Search for the cell housing the specified text and yield its (X, Y) center coordinate. 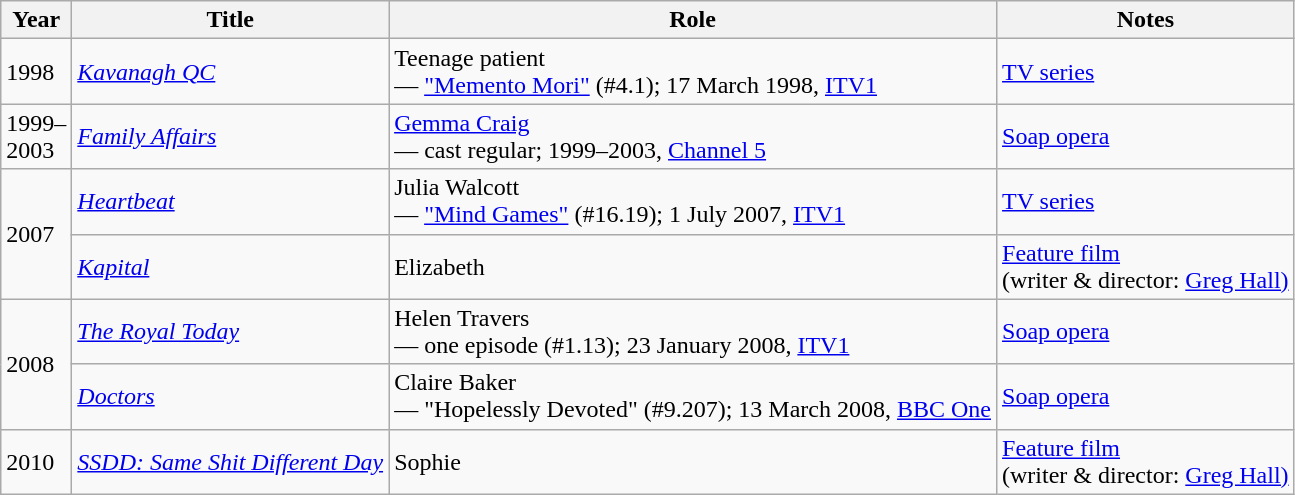
Kavanagh QC (230, 72)
Helen Travers— one episode (#1.13); 23 January 2008, ITV1 (693, 332)
Doctors (230, 396)
Sophie (693, 462)
Heartbeat (230, 202)
1998 (36, 72)
The Royal Today (230, 332)
Teenage patient — "Memento Mori" (#4.1); 17 March 1998, ITV1 (693, 72)
SSDD: Same Shit Different Day (230, 462)
Notes (1146, 20)
2007 (36, 234)
2010 (36, 462)
Title (230, 20)
2008 (36, 364)
1999–2003 (36, 136)
Claire Baker— "Hopelessly Devoted" (#9.207); 13 March 2008, BBC One (693, 396)
Year (36, 20)
Julia Walcott— "Mind Games" (#16.19); 1 July 2007, ITV1 (693, 202)
Role (693, 20)
Gemma Craig— cast regular; 1999–2003, Channel 5 (693, 136)
Kapital (230, 266)
Elizabeth (693, 266)
Family Affairs (230, 136)
